Scan for the cell matching the given text and deliver its (x, y) coordinate at center. 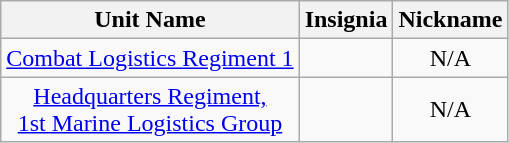
Headquarters Regiment, 1st Marine Logistics Group (150, 110)
Insignia (346, 20)
Combat Logistics Regiment 1 (150, 58)
Unit Name (150, 20)
Nickname (450, 20)
